Provide the [X, Y] coordinate of the cell's center where the given text is located.  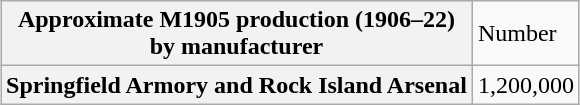
Number [526, 34]
Approximate M1905 production (1906–22)by manufacturer [237, 34]
Springfield Armory and Rock Island Arsenal [237, 85]
1,200,000 [526, 85]
